Locate the cell with the specified text and output its [x, y] center coordinate. 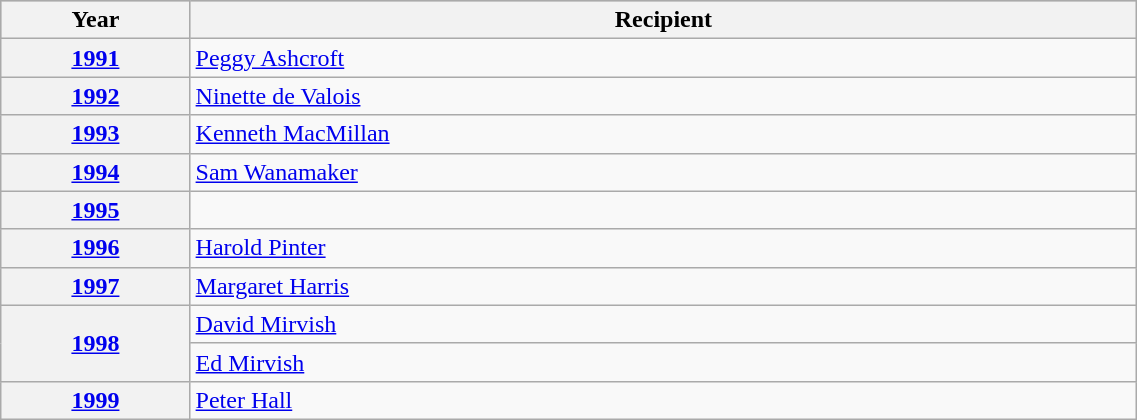
Year [96, 20]
Ed Mirvish [664, 362]
David Mirvish [664, 324]
1998 [96, 343]
1993 [96, 134]
1996 [96, 248]
1995 [96, 210]
Peter Hall [664, 400]
Sam Wanamaker [664, 172]
Recipient [664, 20]
1992 [96, 96]
Ninette de Valois [664, 96]
Kenneth MacMillan [664, 134]
1999 [96, 400]
1991 [96, 58]
1994 [96, 172]
Margaret Harris [664, 286]
Harold Pinter [664, 248]
Peggy Ashcroft [664, 58]
1997 [96, 286]
